Locate the cell with the specified text and output its (X, Y) center coordinate. 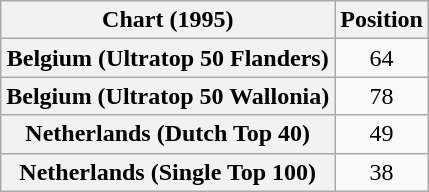
Netherlands (Single Top 100) (168, 172)
Belgium (Ultratop 50 Flanders) (168, 58)
Position (382, 20)
Netherlands (Dutch Top 40) (168, 134)
38 (382, 172)
49 (382, 134)
78 (382, 96)
Belgium (Ultratop 50 Wallonia) (168, 96)
Chart (1995) (168, 20)
64 (382, 58)
